Scan for the cell matching the given text and deliver its (x, y) coordinate at center. 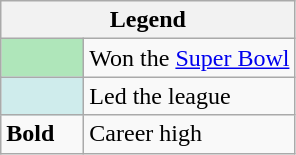
Bold (42, 134)
Led the league (190, 96)
Career high (190, 134)
Won the Super Bowl (190, 58)
Legend (148, 20)
